From the cell containing the given text, extract its center point as [x, y] coordinate. 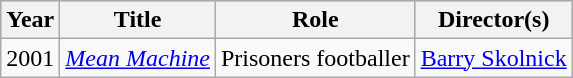
2001 [30, 58]
Year [30, 20]
Title [138, 20]
Director(s) [494, 20]
Role [315, 20]
Mean Machine [138, 58]
Prisoners footballer [315, 58]
Barry Skolnick [494, 58]
